Output the [x, y] coordinate of the center of the cell containing the given text.  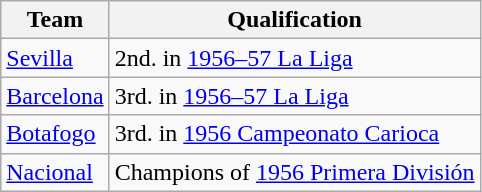
3rd. in 1956–57 La Liga [294, 96]
Barcelona [55, 96]
Sevilla [55, 58]
Nacional [55, 172]
Qualification [294, 20]
3rd. in 1956 Campeonato Carioca [294, 134]
2nd. in 1956–57 La Liga [294, 58]
Team [55, 20]
Champions of 1956 Primera División [294, 172]
Botafogo [55, 134]
